Pinpoint the cell where the given text exists, returning its (x, y) midpoint coordinate. 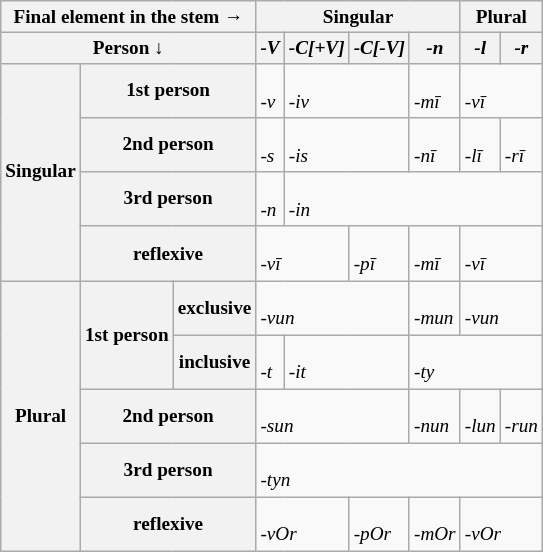
-nī (434, 145)
-it (346, 362)
inclusive (214, 362)
-ty (476, 362)
-l (480, 48)
-mun (434, 307)
-pī (379, 253)
-tyn (400, 470)
-run (521, 416)
-rī (521, 145)
-iv (346, 91)
-r (521, 48)
-in (413, 199)
-C[+V] (316, 48)
-t (270, 362)
-lun (480, 416)
Person ↓ (128, 48)
-sun (333, 416)
exclusive (214, 307)
-mOr (434, 524)
-C[-V] (379, 48)
Final element in the stem → (128, 17)
-lī (480, 145)
-nun (434, 416)
-V (270, 48)
-s (270, 145)
-pOr (379, 524)
-is (346, 145)
-v (270, 91)
